Output the (x, y) coordinate of the center of the cell containing the given text.  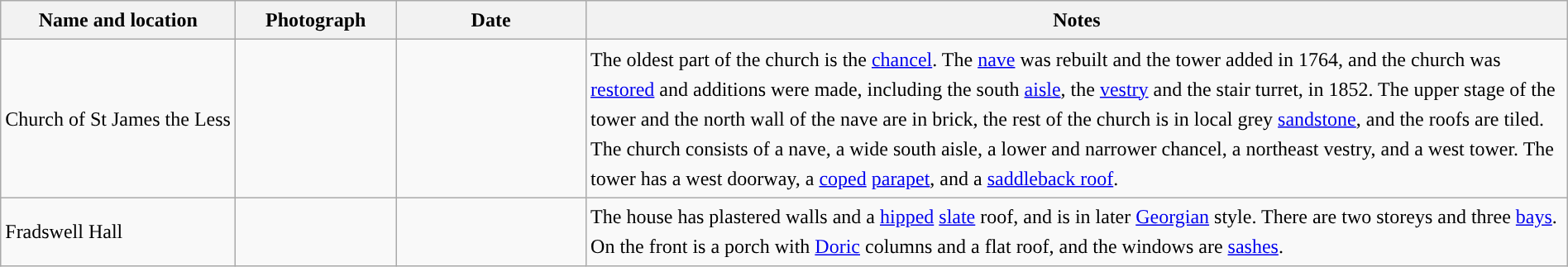
Church of St James the Less (118, 119)
Fradswell Hall (118, 231)
Name and location (118, 20)
Notes (1077, 20)
Date (491, 20)
Photograph (316, 20)
